Output the [x, y] coordinate of the center of the cell containing the given text.  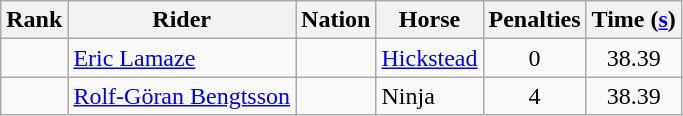
4 [534, 96]
Penalties [534, 20]
Nation [336, 20]
Rank [34, 20]
Time (s) [634, 20]
Eric Lamaze [182, 58]
Hickstead [430, 58]
Horse [430, 20]
0 [534, 58]
Ninja [430, 96]
Rolf-Göran Bengtsson [182, 96]
Rider [182, 20]
